Pinpoint the cell where the given text exists, returning its (x, y) midpoint coordinate. 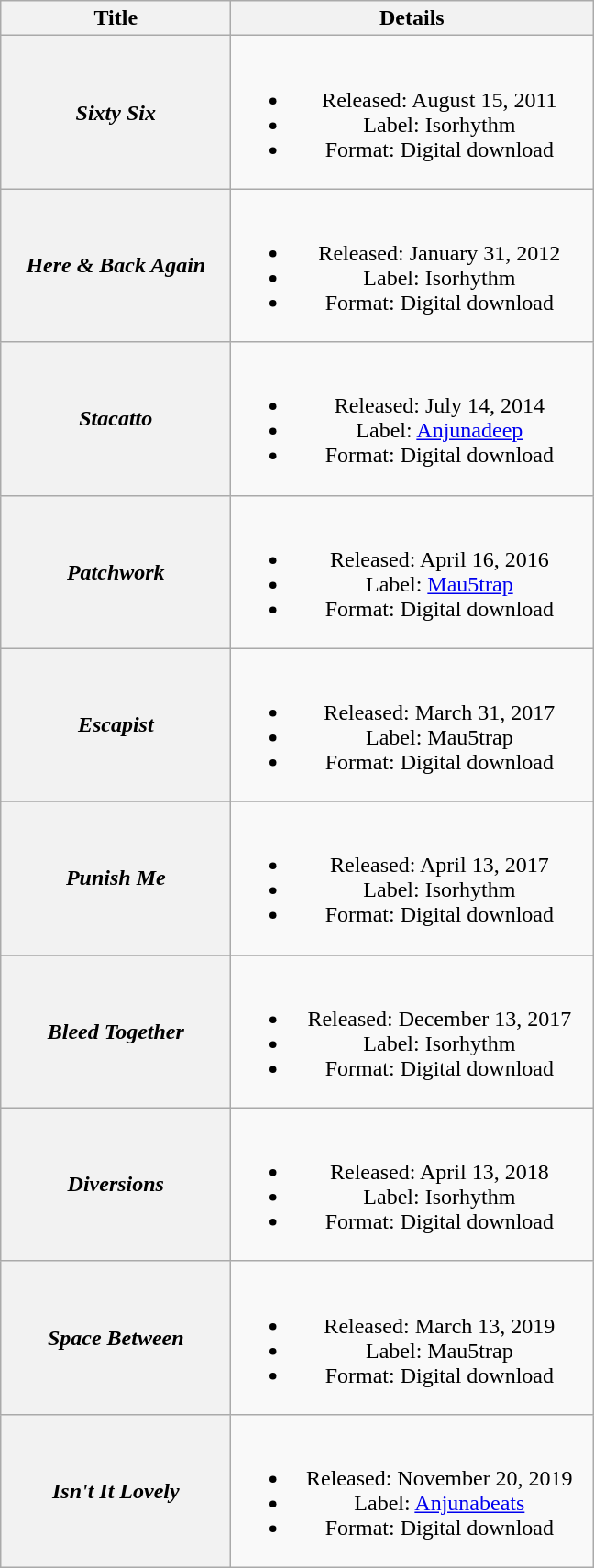
Escapist (115, 724)
Released: December 13, 2017Label: IsorhythmFormat: Digital download (412, 1031)
Released: March 13, 2019Label: Mau5trapFormat: Digital download (412, 1337)
Released: January 31, 2012Label: IsorhythmFormat: Digital download (412, 266)
Released: March 31, 2017Label: Mau5trapFormat: Digital download (412, 724)
Stacatto (115, 418)
Released: July 14, 2014Label: AnjunadeepFormat: Digital download (412, 418)
Details (412, 18)
Space Between (115, 1337)
Isn't It Lovely (115, 1491)
Sixty Six (115, 112)
Diversions (115, 1185)
Released: August 15, 2011Label: IsorhythmFormat: Digital download (412, 112)
Here & Back Again (115, 266)
Released: April 16, 2016Label: Mau5trapFormat: Digital download (412, 572)
Released: November 20, 2019Label: AnjunabeatsFormat: Digital download (412, 1491)
Released: April 13, 2017Label: IsorhythmFormat: Digital download (412, 878)
Punish Me (115, 878)
Patchwork (115, 572)
Bleed Together (115, 1031)
Title (115, 18)
Released: April 13, 2018Label: IsorhythmFormat: Digital download (412, 1185)
